Extract the (x, y) coordinate from the center of the cell holding the provided text.  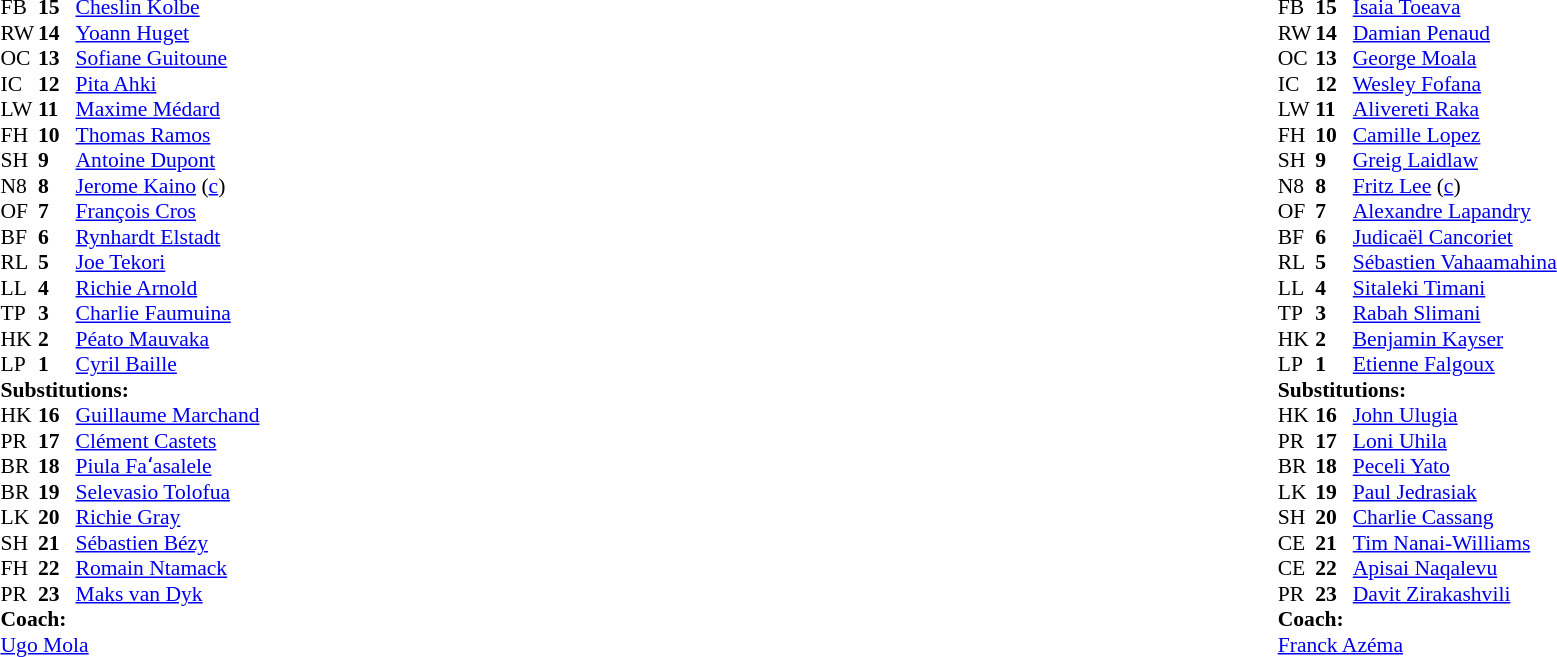
Joe Tekori (168, 263)
Paul Jedrasiak (1455, 492)
Rabah Slimani (1455, 313)
Richie Arnold (168, 288)
Antoine Dupont (168, 161)
Sitaleki Timani (1455, 288)
Romain Ntamack (168, 569)
Fritz Lee (c) (1455, 186)
Maks van Dyk (168, 594)
Greig Laidlaw (1455, 161)
Thomas Ramos (168, 135)
Guillaume Marchand (168, 415)
Alivereti Raka (1455, 109)
François Cros (168, 211)
Tim Nanai-Williams (1455, 543)
Pita Ahki (168, 84)
Sébastien Bézy (168, 543)
Maxime Médard (168, 109)
Etienne Falgoux (1455, 365)
Piula Faʻasalele (168, 467)
Jerome Kaino (c) (168, 186)
Richie Gray (168, 517)
Wesley Fofana (1455, 84)
Yoann Huget (168, 33)
Camille Lopez (1455, 135)
Davit Zirakashvili (1455, 594)
Selevasio Tolofua (168, 492)
Cyril Baille (168, 365)
Loni Uhila (1455, 441)
Peceli Yato (1455, 467)
Sofiane Guitoune (168, 59)
Clément Castets (168, 441)
Sébastien Vahaamahina (1455, 263)
Rynhardt Elstadt (168, 237)
Alexandre Lapandry (1455, 211)
George Moala (1455, 59)
Apisai Naqalevu (1455, 569)
Péato Mauvaka (168, 339)
Charlie Cassang (1455, 517)
Benjamin Kayser (1455, 339)
Charlie Faumuina (168, 313)
Judicaël Cancoriet (1455, 237)
Damian Penaud (1455, 33)
John Ulugia (1455, 415)
